Scan for the cell matching the given text and deliver its [X, Y] coordinate at center. 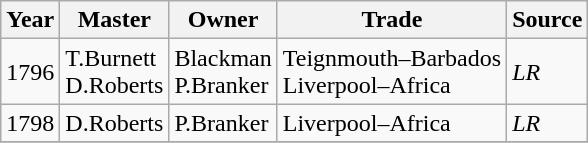
Teignmouth–BarbadosLiverpool–Africa [392, 72]
Master [114, 20]
BlackmanP.Branker [223, 72]
Trade [392, 20]
Liverpool–Africa [392, 123]
Owner [223, 20]
D.Roberts [114, 123]
P.Branker [223, 123]
1796 [30, 72]
1798 [30, 123]
Year [30, 20]
Source [548, 20]
T.BurnettD.Roberts [114, 72]
